Pinpoint the cell where the given text exists, returning its (x, y) midpoint coordinate. 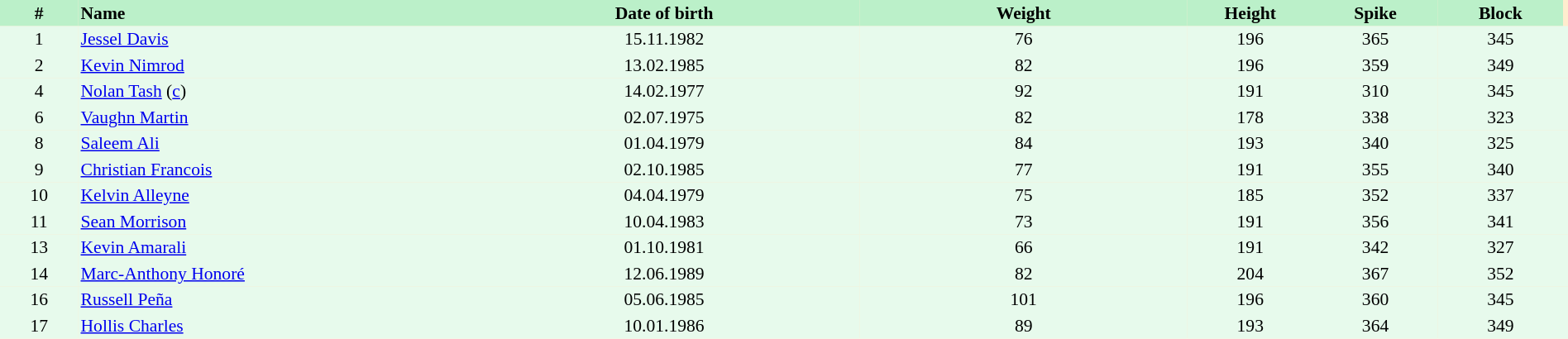
Date of birth (664, 13)
84 (1024, 144)
Christian Francois (273, 169)
01.10.1981 (664, 248)
4 (39, 91)
364 (1374, 326)
17 (39, 326)
Block (1500, 13)
02.07.1975 (664, 117)
14.02.1977 (664, 91)
9 (39, 169)
Weight (1024, 13)
101 (1024, 299)
6 (39, 117)
327 (1500, 248)
185 (1250, 195)
12.06.1989 (664, 274)
10 (39, 195)
Hollis Charles (273, 326)
Kevin Amarali (273, 248)
204 (1250, 274)
73 (1024, 222)
Nolan Tash (c) (273, 91)
10.01.1986 (664, 326)
05.06.1985 (664, 299)
Name (273, 13)
360 (1374, 299)
77 (1024, 169)
341 (1500, 222)
Height (1250, 13)
Saleem Ali (273, 144)
Vaughn Martin (273, 117)
75 (1024, 195)
Kelvin Alleyne (273, 195)
11 (39, 222)
02.10.1985 (664, 169)
2 (39, 65)
Kevin Nimrod (273, 65)
01.04.1979 (664, 144)
Spike (1374, 13)
325 (1500, 144)
356 (1374, 222)
367 (1374, 274)
310 (1374, 91)
365 (1374, 40)
Marc-Anthony Honoré (273, 274)
13.02.1985 (664, 65)
66 (1024, 248)
10.04.1983 (664, 222)
Russell Peña (273, 299)
1 (39, 40)
359 (1374, 65)
Jessel Davis (273, 40)
8 (39, 144)
76 (1024, 40)
92 (1024, 91)
15.11.1982 (664, 40)
355 (1374, 169)
04.04.1979 (664, 195)
89 (1024, 326)
342 (1374, 248)
# (39, 13)
13 (39, 248)
337 (1500, 195)
338 (1374, 117)
16 (39, 299)
Sean Morrison (273, 222)
178 (1250, 117)
14 (39, 274)
323 (1500, 117)
